Provide the [x, y] coordinate of the cell's center where the given text is located.  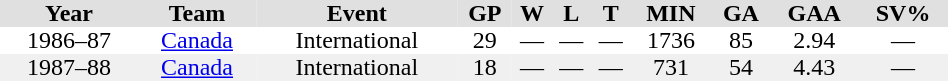
T [610, 14]
54 [740, 68]
W [532, 14]
18 [484, 68]
1987–88 [69, 68]
1986–87 [69, 40]
4.43 [815, 68]
L [572, 14]
1736 [670, 40]
Team [197, 14]
GAA [815, 14]
SV% [903, 14]
GA [740, 14]
29 [484, 40]
731 [670, 68]
2.94 [815, 40]
GP [484, 14]
Year [69, 14]
Event [356, 14]
MIN [670, 14]
85 [740, 40]
